Determine the (X, Y) coordinate at the center of the cell enclosing the given text.  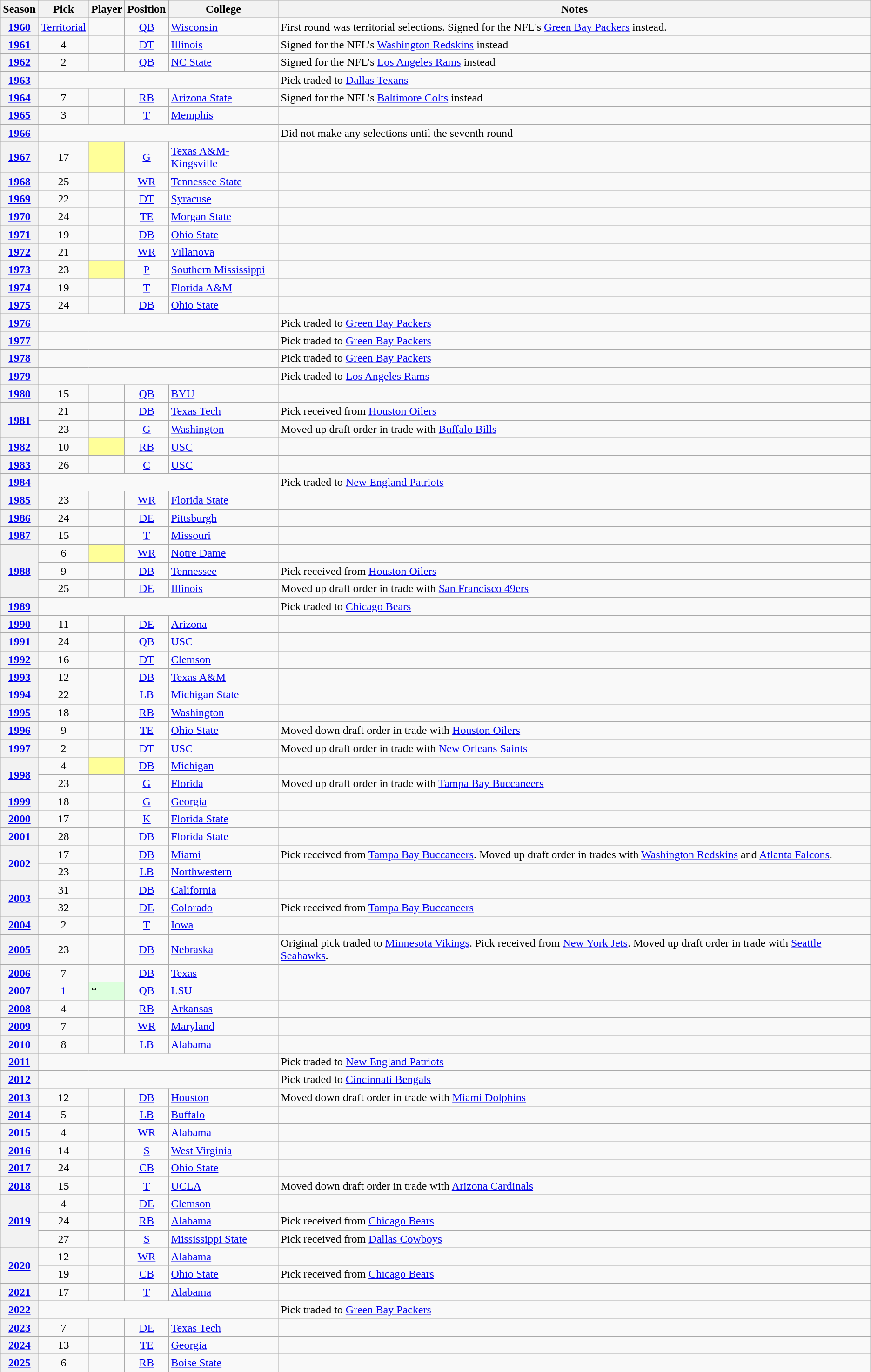
1998 (20, 774)
1996 (20, 730)
Southern Mississippi (223, 270)
Florida (223, 783)
1997 (20, 748)
2003 (20, 899)
5 (63, 1115)
1968 (20, 181)
Moved up draft order in trade with San Francisco 49ers (574, 589)
Memphis (223, 115)
2016 (20, 1150)
Signed for the NFL's Washington Redskins instead (574, 45)
1963 (20, 80)
2014 (20, 1115)
2011 (20, 1062)
2001 (20, 837)
Colorado (223, 908)
Pick (63, 9)
C (147, 464)
Morgan State (223, 216)
2010 (20, 1044)
1988 (20, 571)
Moved down draft order in trade with Houston Oilers (574, 730)
Notes (574, 9)
Notre Dame (223, 553)
Missouri (223, 536)
1980 (20, 394)
Villanova (223, 252)
Pick received from Dallas Cowboys (574, 1239)
1961 (20, 45)
Tennessee State (223, 181)
* (107, 991)
California (223, 890)
1974 (20, 288)
Tennessee (223, 571)
2015 (20, 1133)
1981 (20, 420)
16 (63, 659)
2004 (20, 925)
Season (20, 9)
1989 (20, 606)
1983 (20, 464)
14 (63, 1150)
Arizona State (223, 98)
NC State (223, 62)
2018 (20, 1186)
2024 (20, 1345)
Pick traded to Los Angeles Rams (574, 376)
BYU (223, 394)
1976 (20, 323)
Moved up draft order in trade with New Orleans Saints (574, 748)
1979 (20, 376)
2000 (20, 819)
Syracuse (223, 199)
Territorial (63, 27)
1969 (20, 199)
Pick received from Tampa Bay Buccaneers. Moved up draft order in trades with Washington Redskins and Atlanta Falcons. (574, 854)
K (147, 819)
First round was territorial selections. Signed for the NFL's Green Bay Packers instead. (574, 27)
UCLA (223, 1186)
Iowa (223, 925)
1964 (20, 98)
26 (63, 464)
1975 (20, 305)
1973 (20, 270)
1966 (20, 133)
1 (63, 991)
1991 (20, 642)
27 (63, 1239)
1993 (20, 677)
P (147, 270)
1986 (20, 518)
2017 (20, 1168)
Houston (223, 1097)
2022 (20, 1310)
Florida A&M (223, 288)
Wisconsin (223, 27)
1984 (20, 482)
Nebraska (223, 949)
2023 (20, 1327)
Northwestern (223, 872)
2020 (20, 1265)
2021 (20, 1292)
1995 (20, 713)
Pick traded to Cincinnati Bengals (574, 1079)
1999 (20, 801)
Moved up draft order in trade with Tampa Bay Buccaneers (574, 783)
3 (63, 115)
1978 (20, 358)
1970 (20, 216)
Boise State (223, 1363)
32 (63, 908)
2013 (20, 1097)
10 (63, 447)
1967 (20, 157)
Moved down draft order in trade with Arizona Cardinals (574, 1186)
2005 (20, 949)
Signed for the NFL's Los Angeles Rams instead (574, 62)
Michigan State (223, 695)
31 (63, 890)
2008 (20, 1009)
Signed for the NFL's Baltimore Colts instead (574, 98)
2012 (20, 1079)
Pittsburgh (223, 518)
8 (63, 1044)
College (223, 9)
1994 (20, 695)
1962 (20, 62)
Moved up draft order in trade with Buffalo Bills (574, 429)
Texas A&M (223, 677)
1987 (20, 536)
Did not make any selections until the seventh round (574, 133)
1992 (20, 659)
Arizona (223, 624)
Texas A&M-Kingsville (223, 157)
Mississippi State (223, 1239)
Texas (223, 973)
28 (63, 837)
2019 (20, 1221)
1960 (20, 27)
LSU (223, 991)
West Virginia (223, 1150)
Arkansas (223, 1009)
Maryland (223, 1026)
Pick traded to Chicago Bears (574, 606)
1972 (20, 252)
2007 (20, 991)
Position (147, 9)
11 (63, 624)
2002 (20, 863)
Player (107, 9)
Pick traded to Dallas Texans (574, 80)
13 (63, 1345)
1990 (20, 624)
2006 (20, 973)
Michigan (223, 766)
2025 (20, 1363)
1977 (20, 341)
Original pick traded to Minnesota Vikings. Pick received from New York Jets. Moved up draft order in trade with Seattle Seahawks. (574, 949)
Moved down draft order in trade with Miami Dolphins (574, 1097)
2009 (20, 1026)
1965 (20, 115)
1985 (20, 500)
Miami (223, 854)
1982 (20, 447)
1971 (20, 234)
Buffalo (223, 1115)
Pick received from Tampa Bay Buccaneers (574, 908)
